For the text-containing cell, return its midpoint in [X, Y] coordinate format. 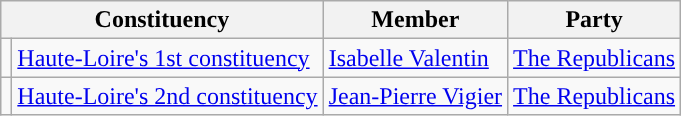
Haute-Loire's 1st constituency [168, 58]
Party [594, 20]
Isabelle Valentin [415, 58]
Haute-Loire's 2nd constituency [168, 96]
Jean-Pierre Vigier [415, 96]
Member [415, 20]
Constituency [162, 20]
